Output the [X, Y] coordinate of the center of the cell containing the given text.  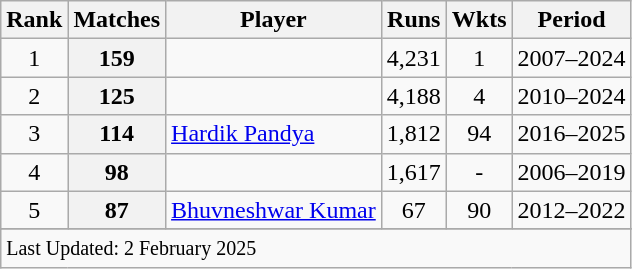
2012–2022 [572, 210]
4,231 [414, 58]
159 [117, 58]
2016–2025 [572, 134]
114 [117, 134]
Period [572, 20]
Matches [117, 20]
125 [117, 96]
94 [479, 134]
Last Updated: 2 February 2025 [316, 248]
5 [34, 210]
2 [34, 96]
87 [117, 210]
2010–2024 [572, 96]
98 [117, 172]
1,812 [414, 134]
Hardik Pandya [274, 134]
Player [274, 20]
67 [414, 210]
1,617 [414, 172]
- [479, 172]
2007–2024 [572, 58]
Rank [34, 20]
4,188 [414, 96]
90 [479, 210]
Runs [414, 20]
2006–2019 [572, 172]
Bhuvneshwar Kumar [274, 210]
Wkts [479, 20]
3 [34, 134]
